Detect which cell encompasses the target text, then output its [x, y] center coordinate. 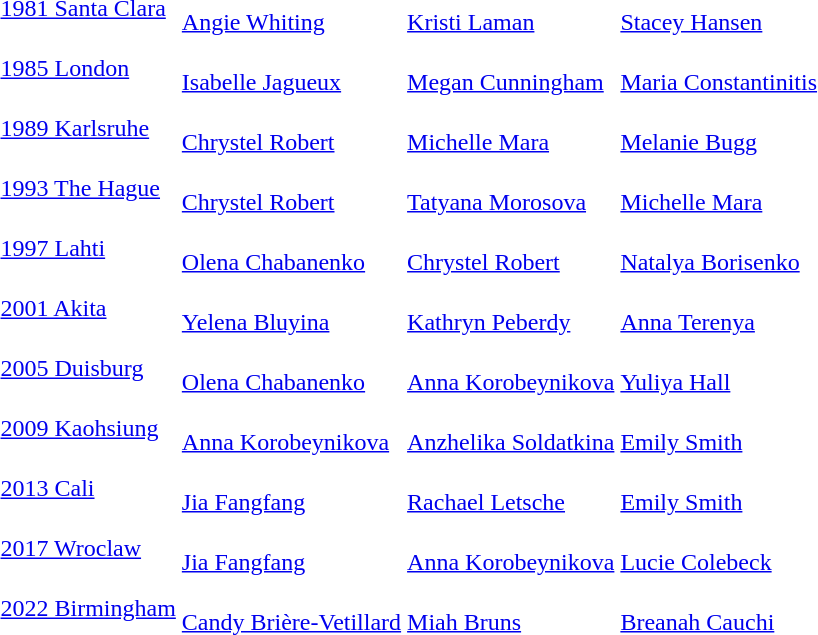
Megan Cunningham [511, 68]
Isabelle Jagueux [291, 68]
Michelle Mara [511, 128]
Yelena Bluyina [291, 308]
Rachael Letsche [511, 488]
Anzhelika Soldatkina [511, 428]
Kathryn Peberdy [511, 308]
Tatyana Morosova [511, 188]
